Pinpoint the cell where the given text exists, returning its [x, y] midpoint coordinate. 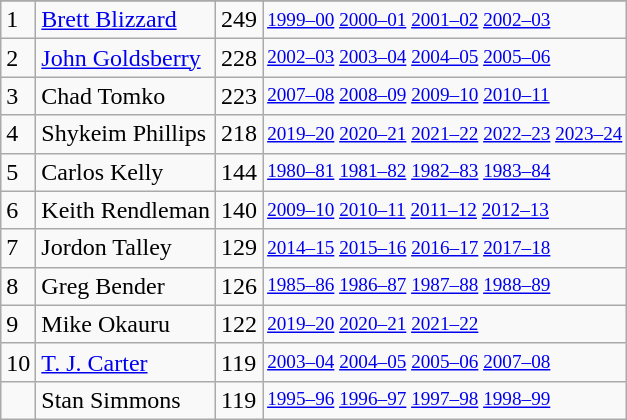
2009–10 2010–11 2011–12 2012–13 [445, 210]
6 [18, 210]
Carlos Kelly [126, 172]
John Goldsberry [126, 58]
1980–81 1981–82 1982–83 1983–84 [445, 172]
2007–08 2008–09 2009–10 2010–11 [445, 96]
2019–20 2020–21 2021–22 [445, 324]
2014–15 2015–16 2016–17 2017–18 [445, 248]
1 [18, 20]
Stan Simmons [126, 400]
218 [240, 134]
1995–96 1996–97 1997–98 1998–99 [445, 400]
228 [240, 58]
2003–04 2004–05 2005–06 2007–08 [445, 362]
144 [240, 172]
2019–20 2020–21 2021–22 2022–23 2023–24 [445, 134]
Keith Rendleman [126, 210]
126 [240, 286]
10 [18, 362]
5 [18, 172]
3 [18, 96]
Jordon Talley [126, 248]
Brett Blizzard [126, 20]
140 [240, 210]
1985–86 1986–87 1987–88 1988–89 [445, 286]
4 [18, 134]
249 [240, 20]
1999–00 2000–01 2001–02 2002–03 [445, 20]
Greg Bender [126, 286]
Mike Okauru [126, 324]
Chad Tomko [126, 96]
129 [240, 248]
T. J. Carter [126, 362]
223 [240, 96]
Shykeim Phillips [126, 134]
122 [240, 324]
2 [18, 58]
8 [18, 286]
9 [18, 324]
2002–03 2003–04 2004–05 2005–06 [445, 58]
7 [18, 248]
